Detect which cell encompasses the target text, then output its [X, Y] center coordinate. 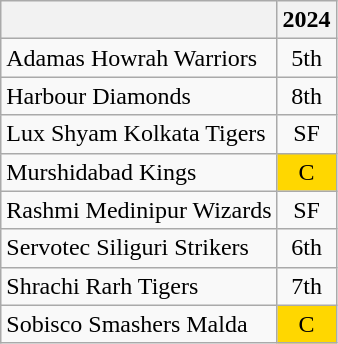
Murshidabad Kings [139, 172]
Shrachi Rarh Tigers [139, 286]
5th [306, 58]
6th [306, 248]
Harbour Diamonds [139, 96]
8th [306, 96]
Lux Shyam Kolkata Tigers [139, 134]
Adamas Howrah Warriors [139, 58]
Servotec Siliguri Strikers [139, 248]
2024 [306, 20]
Rashmi Medinipur Wizards [139, 210]
Sobisco Smashers Malda [139, 324]
7th [306, 286]
